Output the (x, y) coordinate of the center of the cell containing the given text.  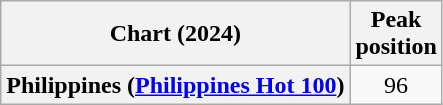
Chart (2024) (176, 34)
Philippines (Philippines Hot 100) (176, 85)
Peakposition (396, 34)
96 (396, 85)
